Extract the [X, Y] coordinate from the center of the cell holding the provided text.  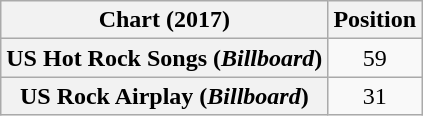
31 [375, 96]
US Rock Airplay (Billboard) [164, 96]
59 [375, 58]
Chart (2017) [164, 20]
Position [375, 20]
US Hot Rock Songs (Billboard) [164, 58]
